Return [X, Y] of the center of cell containing provided text 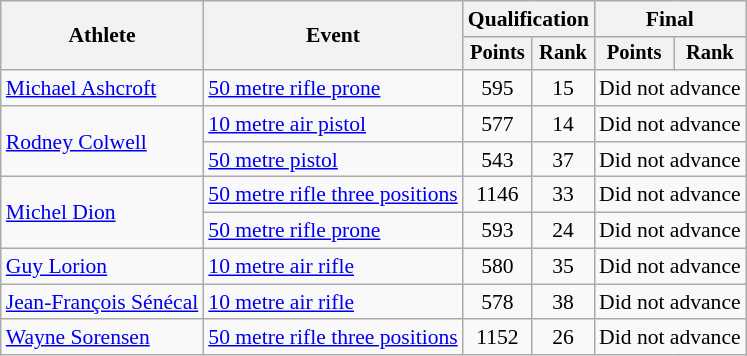
14 [563, 124]
Wayne Sorensen [102, 338]
37 [563, 160]
Jean-François Sénécal [102, 302]
35 [563, 267]
26 [563, 338]
50 metre pistol [333, 160]
15 [563, 88]
1152 [498, 338]
33 [563, 195]
24 [563, 231]
Qualification [528, 19]
Event [333, 36]
1146 [498, 195]
595 [498, 88]
10 metre air pistol [333, 124]
577 [498, 124]
Rodney Colwell [102, 142]
593 [498, 231]
Guy Lorion [102, 267]
543 [498, 160]
578 [498, 302]
Final [670, 19]
Michael Ashcroft [102, 88]
580 [498, 267]
38 [563, 302]
Michel Dion [102, 212]
Athlete [102, 36]
